Search for the cell housing the specified text and yield its (X, Y) center coordinate. 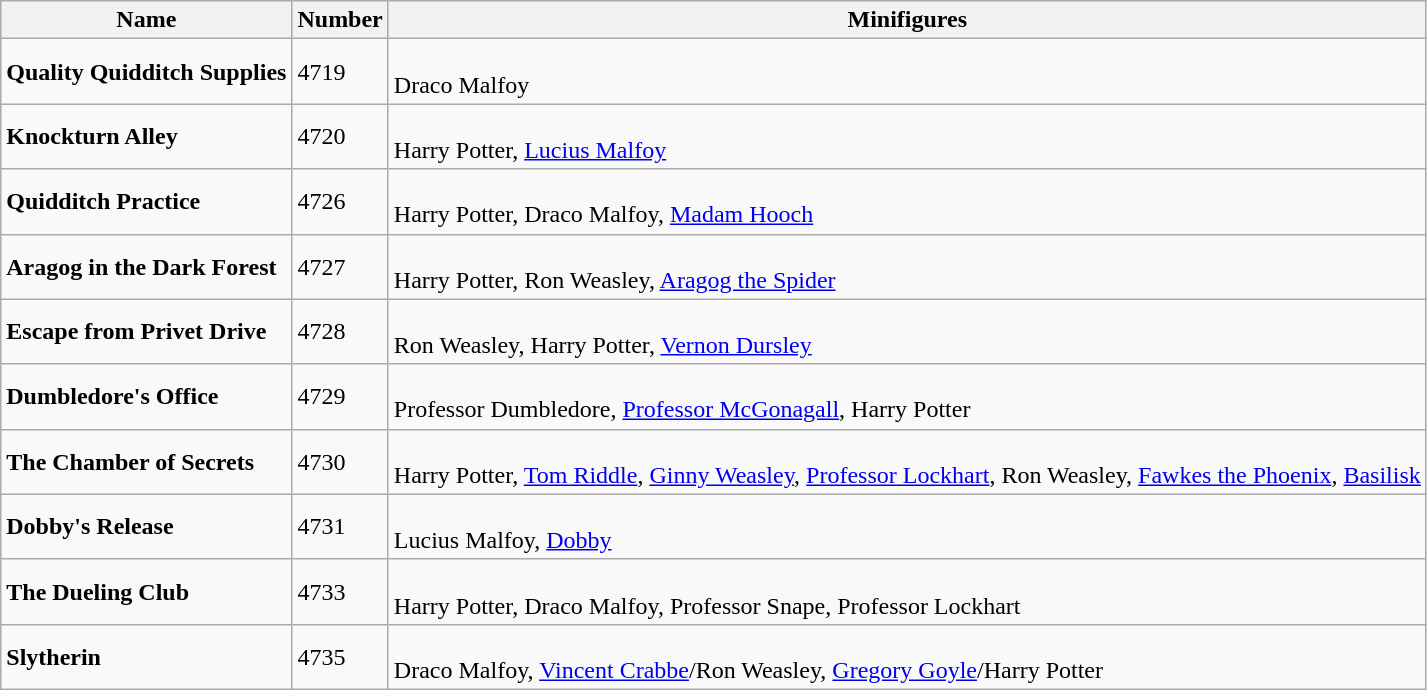
Knockturn Alley (146, 136)
4730 (340, 462)
4720 (340, 136)
Lucius Malfoy, Dobby (907, 526)
4728 (340, 332)
Draco Malfoy (907, 72)
Quidditch Practice (146, 202)
Professor Dumbledore, Professor McGonagall, Harry Potter (907, 396)
Draco Malfoy, Vincent Crabbe/Ron Weasley, Gregory Goyle/Harry Potter (907, 656)
4731 (340, 526)
4727 (340, 266)
Number (340, 20)
Name (146, 20)
4729 (340, 396)
Escape from Privet Drive (146, 332)
Ron Weasley, Harry Potter, Vernon Dursley (907, 332)
4719 (340, 72)
Dobby's Release (146, 526)
Harry Potter, Lucius Malfoy (907, 136)
Quality Quidditch Supplies (146, 72)
4733 (340, 592)
Harry Potter, Ron Weasley, Aragog the Spider (907, 266)
Aragog in the Dark Forest (146, 266)
Minifigures (907, 20)
Harry Potter, Draco Malfoy, Professor Snape, Professor Lockhart (907, 592)
The Chamber of Secrets (146, 462)
Slytherin (146, 656)
Harry Potter, Tom Riddle, Ginny Weasley, Professor Lockhart, Ron Weasley, Fawkes the Phoenix, Basilisk (907, 462)
Dumbledore's Office (146, 396)
4735 (340, 656)
The Dueling Club (146, 592)
Harry Potter, Draco Malfoy, Madam Hooch (907, 202)
4726 (340, 202)
